Capture the cell that displays the provided text and extract its (x, y) central coordinate. 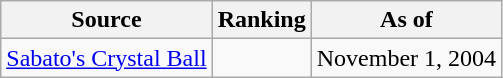
Source (106, 20)
Ranking (262, 20)
Sabato's Crystal Ball (106, 58)
As of (406, 20)
November 1, 2004 (406, 58)
